From the cell containing the given text, extract its center point as [x, y] coordinate. 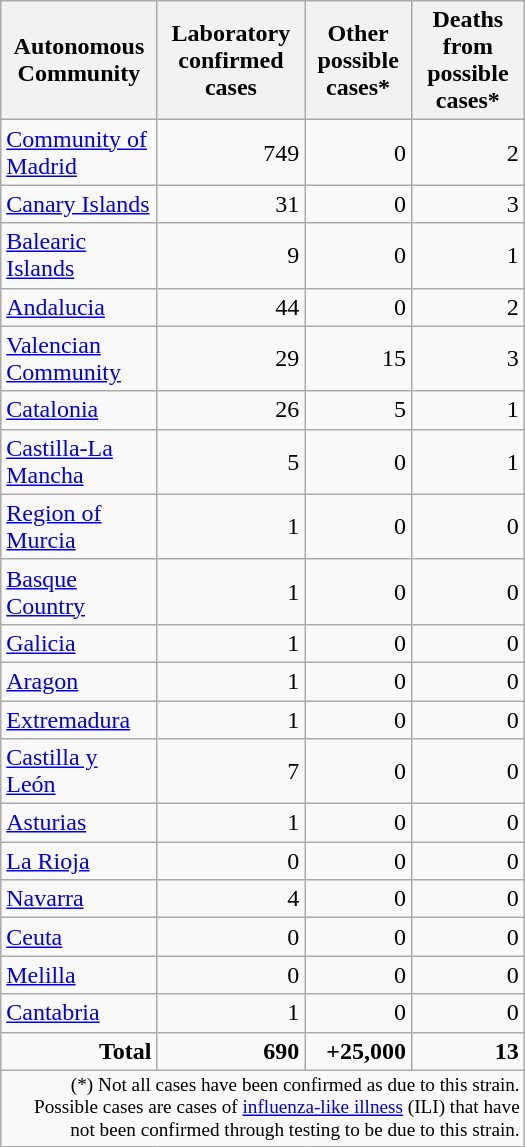
4 [231, 899]
Region of Murcia [79, 526]
Melilla [79, 975]
7 [231, 772]
Total [79, 1051]
13 [468, 1051]
Canary Islands [79, 204]
Castilla y León [79, 772]
Deaths from possible cases* [468, 60]
44 [231, 307]
+25,000 [358, 1051]
Navarra [79, 899]
Catalonia [79, 410]
26 [231, 410]
Asturias [79, 823]
15 [358, 358]
Laboratory confirmed cases [231, 60]
Cantabria [79, 1013]
Balearic Islands [79, 256]
Aragon [79, 681]
9 [231, 256]
31 [231, 204]
29 [231, 358]
Andalucia [79, 307]
Extremadura [79, 719]
Valencian Community [79, 358]
690 [231, 1051]
Community of Madrid [79, 152]
La Rioja [79, 861]
Autonomous Community [79, 60]
Galicia [79, 643]
Basque Country [79, 592]
Ceuta [79, 937]
Castilla-La Mancha [79, 462]
Other possible cases* [358, 60]
749 [231, 152]
